Return the (X, Y) coordinate for the center point of the cell that contains the specified text.  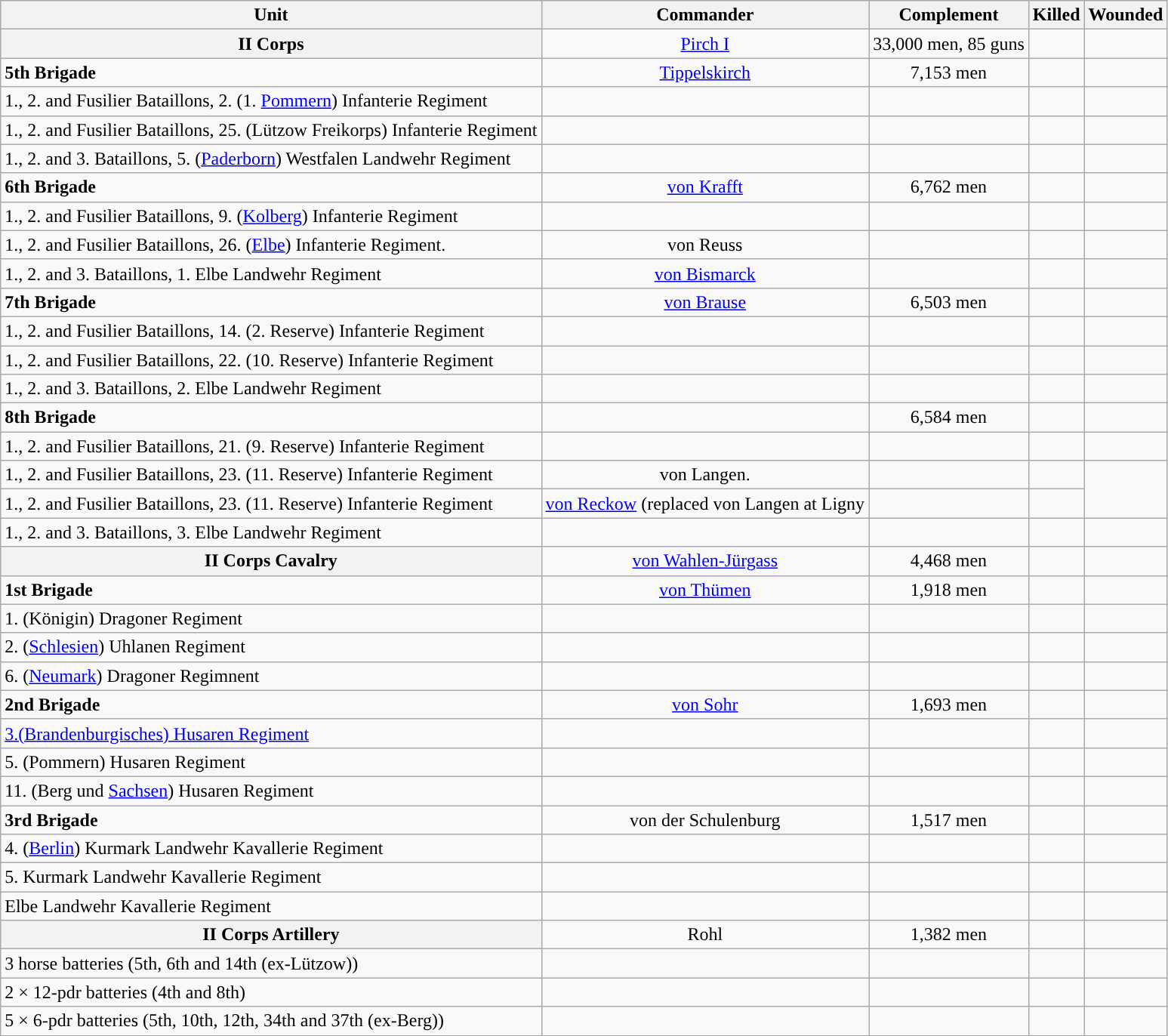
4. (Berlin) Kurmark Landwehr Kavallerie Regiment (271, 849)
Commander (705, 15)
von Bismarck (705, 273)
von Wahlen-Jürgass (705, 561)
von Reuss (705, 245)
Unit (271, 15)
2 × 12-pdr batteries (4th and 8th) (271, 992)
11. (Berg und Sachsen) Husaren Regiment (271, 791)
6,503 men (949, 302)
1., 2. and Fusilier Bataillons, 9. (Kolberg) Infanterie Regiment (271, 216)
Complement (949, 15)
1,517 men (949, 819)
1,382 men (949, 935)
Rohl (705, 935)
1., 2. and Fusilier Bataillons, 26. (Elbe) Infanterie Regiment. (271, 245)
1. (Königin) Dragoner Regiment (271, 618)
1., 2. and 3. Bataillons, 5. (Paderborn) Westfalen Landwehr Regiment (271, 159)
Pirch I (705, 44)
6,584 men (949, 418)
von Langen. (705, 475)
1st Brigade (271, 590)
3 horse batteries (5th, 6th and 14th (ex-Lützow)) (271, 964)
6th Brigade (271, 187)
II Corps Artillery (271, 935)
1., 2. and 3. Bataillons, 3. Elbe Landwehr Regiment (271, 532)
von der Schulenburg (705, 819)
1., 2. and 3. Bataillons, 2. Elbe Landwehr Regiment (271, 389)
3.(Brandenburgisches) Husaren Regiment (271, 733)
1,693 men (949, 705)
2nd Brigade (271, 705)
Tippelskirch (705, 72)
3rd Brigade (271, 819)
8th Brigade (271, 418)
von Reckow (replaced von Langen at Ligny (705, 504)
33,000 men, 85 guns (949, 44)
7,153 men (949, 72)
1., 2. and Fusilier Bataillons, 21. (9. Reserve) Infanterie Regiment (271, 446)
von Sohr (705, 705)
Wounded (1126, 15)
6,762 men (949, 187)
1., 2. and Fusilier Bataillons, 25. (Lützow Freikorps) Infanterie Regiment (271, 130)
1., 2. and Fusilier Bataillons, 22. (10. Reserve) Infanterie Regiment (271, 360)
von Thümen (705, 590)
von Brause (705, 302)
II Corps (271, 44)
5 × 6-pdr batteries (5th, 10th, 12th, 34th and 37th (ex-Berg)) (271, 1021)
1., 2. and Fusilier Bataillons, 14. (2. Reserve) Infanterie Regiment (271, 331)
4,468 men (949, 561)
von Krafft (705, 187)
1., 2. and 3. Bataillons, 1. Elbe Landwehr Regiment (271, 273)
1., 2. and Fusilier Bataillons, 2. (1. Pommern) Infanterie Regiment (271, 101)
7th Brigade (271, 302)
1,918 men (949, 590)
2. (Schlesien) Uhlanen Regiment (271, 647)
Elbe Landwehr Kavallerie Regiment (271, 906)
6. (Neumark) Dragoner Regimnent (271, 676)
II Corps Cavalry (271, 561)
5th Brigade (271, 72)
5. (Pommern) Husaren Regiment (271, 762)
5. Kurmark Landwehr Kavallerie Regiment (271, 877)
Killed (1056, 15)
